Output the [x, y] coordinate of the center of the cell containing the given text.  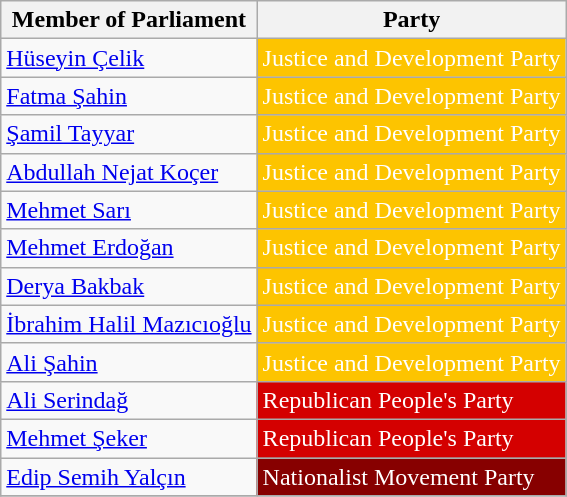
Mehmet Erdoğan [129, 248]
Edip Semih Yalçın [129, 477]
Hüseyin Çelik [129, 58]
Nationalist Movement Party [412, 477]
Ali Şahin [129, 362]
Ali Serindağ [129, 400]
Party [412, 20]
Abdullah Nejat Koçer [129, 172]
Şamil Tayyar [129, 134]
Member of Parliament [129, 20]
Derya Bakbak [129, 286]
Fatma Şahin [129, 96]
Mehmet Şeker [129, 438]
Mehmet Sarı [129, 210]
İbrahim Halil Mazıcıoğlu [129, 324]
